Output the [x, y] coordinate of the center of the cell containing the given text.  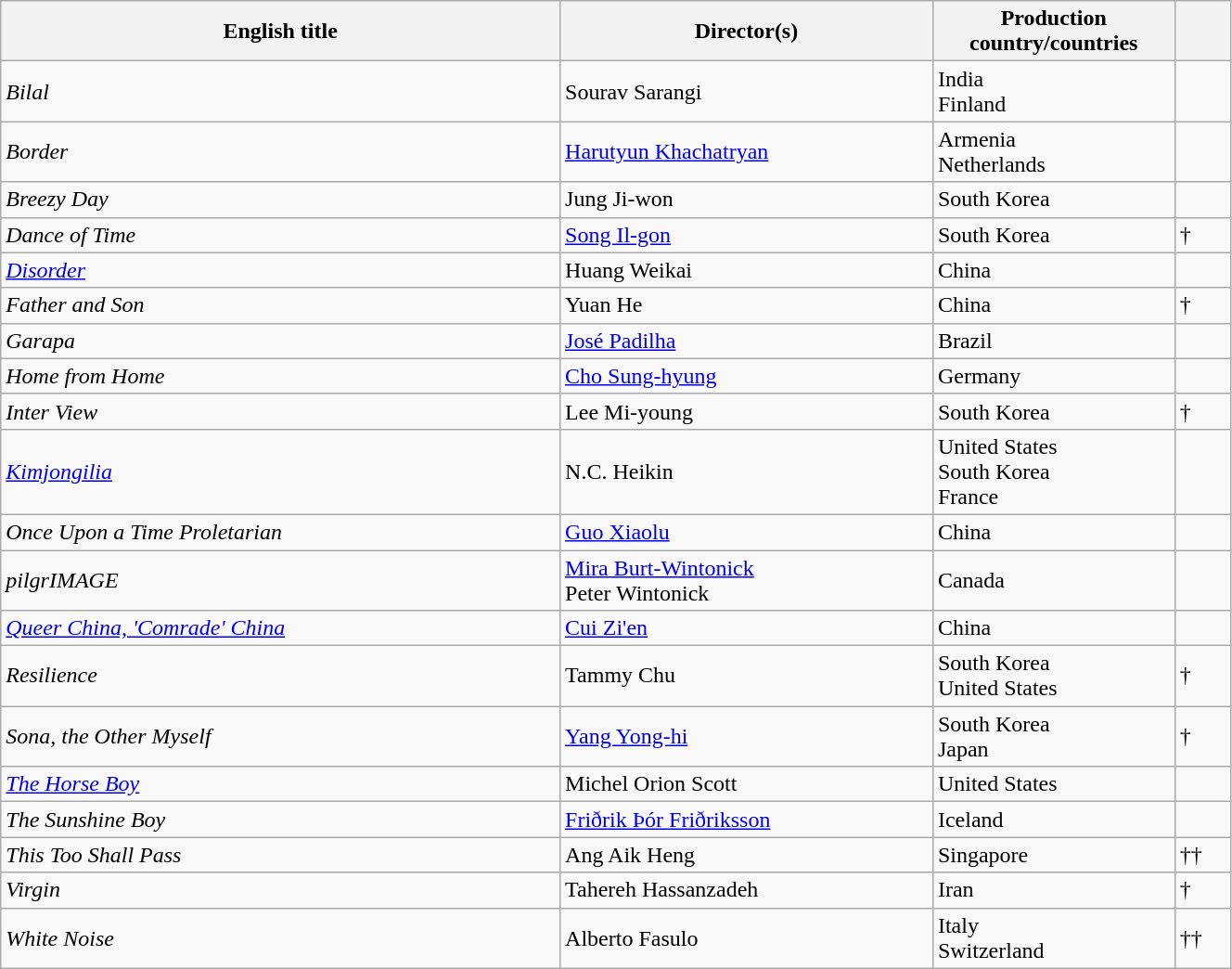
Guo Xiaolu [747, 532]
English title [280, 32]
Kimjongilia [280, 472]
Production country/countries [1054, 32]
Iran [1054, 890]
Once Upon a Time Proletarian [280, 532]
White Noise [280, 937]
The Horse Boy [280, 784]
Director(s) [747, 32]
Mira Burt-WintonickPeter Wintonick [747, 579]
IndiaFinland [1054, 91]
Ang Aik Heng [747, 855]
United States [1054, 784]
Iceland [1054, 820]
Tahereh Hassanzadeh [747, 890]
This Too Shall Pass [280, 855]
South KoreaUnited States [1054, 676]
Dance of Time [280, 235]
Friðrik Þór Friðriksson [747, 820]
Brazil [1054, 341]
Garapa [280, 341]
Alberto Fasulo [747, 937]
Border [280, 152]
Disorder [280, 270]
Cho Sung-hyung [747, 376]
Breezy Day [280, 200]
Germany [1054, 376]
Harutyun Khachatryan [747, 152]
Virgin [280, 890]
Sourav Sarangi [747, 91]
Jung Ji-won [747, 200]
Yang Yong-hi [747, 737]
Bilal [280, 91]
Sona, the Other Myself [280, 737]
Resilience [280, 676]
Inter View [280, 411]
N.C. Heikin [747, 472]
Tammy Chu [747, 676]
ItalySwitzerland [1054, 937]
Singapore [1054, 855]
United StatesSouth KoreaFrance [1054, 472]
Yuan He [747, 305]
ArmeniaNetherlands [1054, 152]
Canada [1054, 579]
Lee Mi-young [747, 411]
The Sunshine Boy [280, 820]
Home from Home [280, 376]
Queer China, 'Comrade' China [280, 628]
Huang Weikai [747, 270]
South KoreaJapan [1054, 737]
Cui Zi'en [747, 628]
Father and Son [280, 305]
Michel Orion Scott [747, 784]
pilgrIMAGE [280, 579]
Song Il-gon [747, 235]
José Padilha [747, 341]
